Provide the (x, y) coordinate of the cell's center where the given text is located.  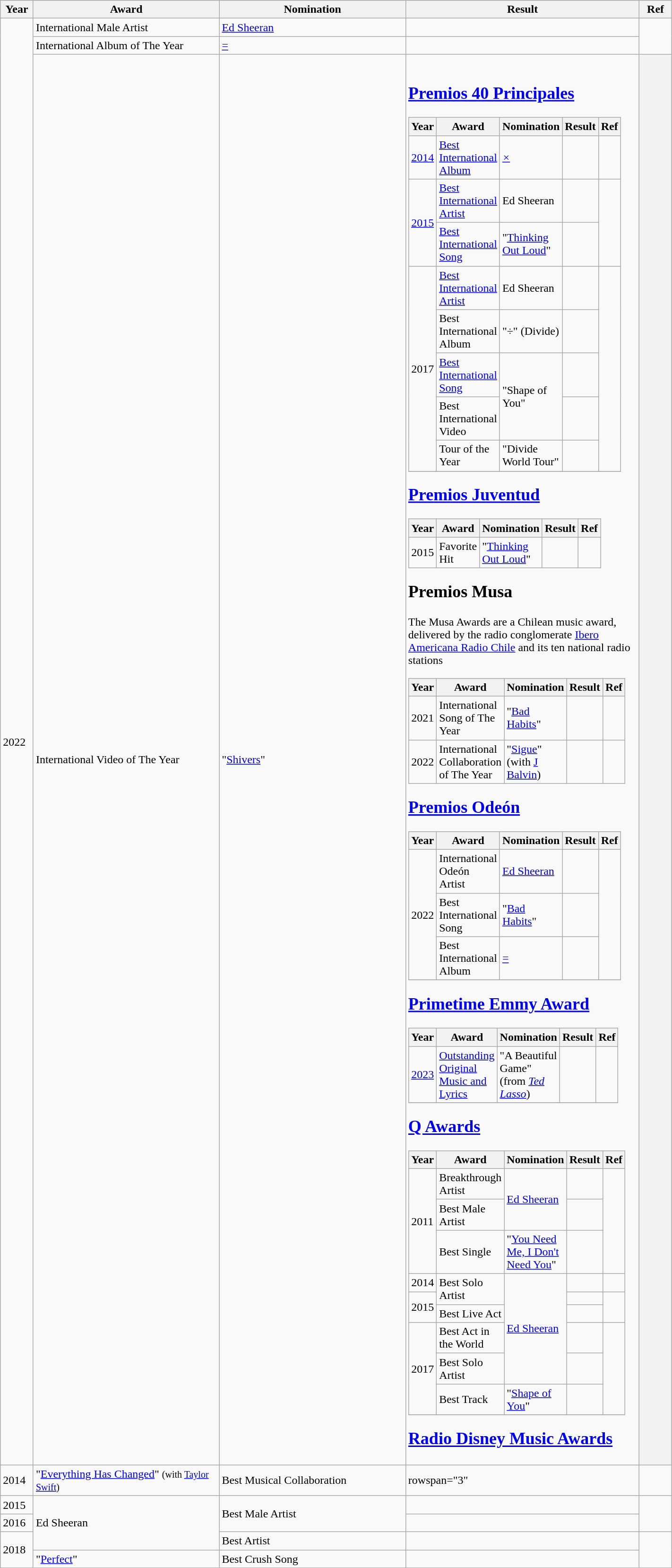
2016 (17, 1523)
International Male Artist (126, 27)
"÷" (Divide) (531, 331)
2011 (422, 1221)
Best Track (471, 1400)
"You Need Me, I Don't Need You" (535, 1252)
"Divide World Tour" (531, 456)
"Sigue" (with J Balvin) (535, 762)
Best Artist (312, 1541)
International Collaboration of The Year (471, 762)
× (531, 157)
Best Act in the World (471, 1338)
Best International Video (468, 418)
2021 (422, 718)
Best Live Act (471, 1314)
Breakthrough Artist (471, 1184)
International Album of The Year (126, 45)
rowspan="3" (523, 1480)
International Song of The Year (471, 718)
Best Crush Song (312, 1559)
"Perfect" (126, 1559)
"Everything Has Changed" (with Taylor Swift) (126, 1480)
International Video of The Year (126, 759)
"Shivers" (312, 759)
Tour of the Year (468, 456)
Favorite Hit (458, 552)
Best Musical Collaboration (312, 1480)
2018 (17, 1550)
Best Single (471, 1252)
Outstanding Original Music and Lyrics (467, 1074)
International Odeón Artist (468, 871)
"A Beautiful Game" (from Ted Lasso) (528, 1074)
2023 (422, 1074)
